Provide the [x, y] coordinate of the cell's center where the given text is located.  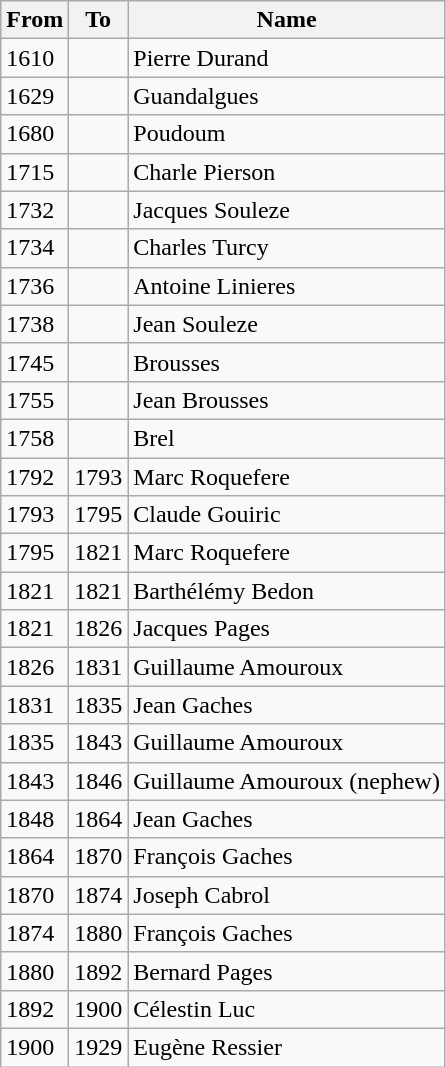
Bernard Pages [287, 971]
To [98, 20]
1755 [35, 400]
1732 [35, 210]
Antoine Linieres [287, 286]
Jean Brousses [287, 400]
Eugène Ressier [287, 1047]
Jacques Souleze [287, 210]
Guillaume Amouroux (nephew) [287, 781]
1736 [35, 286]
Poudoum [287, 134]
1738 [35, 324]
Guandalgues [287, 96]
From [35, 20]
1610 [35, 58]
1745 [35, 362]
Pierre Durand [287, 58]
1758 [35, 438]
Charle Pierson [287, 172]
1846 [98, 781]
1715 [35, 172]
Brel [287, 438]
1792 [35, 477]
Jean Souleze [287, 324]
1929 [98, 1047]
1680 [35, 134]
Joseph Cabrol [287, 895]
Name [287, 20]
Célestin Luc [287, 1009]
Brousses [287, 362]
Barthélémy Bedon [287, 591]
1629 [35, 96]
Jacques Pages [287, 629]
1848 [35, 819]
1734 [35, 248]
Claude Gouiric [287, 515]
Charles Turcy [287, 248]
